Capture the cell that displays the provided text and extract its (X, Y) central coordinate. 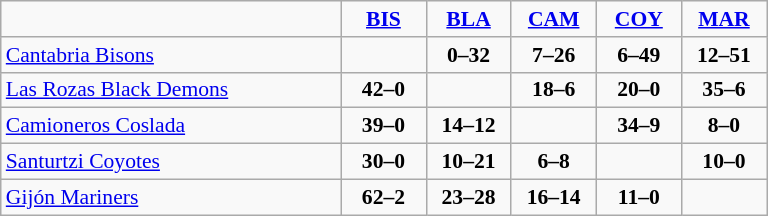
18–6 (554, 90)
42–0 (384, 90)
Santurtzi Coyotes (171, 162)
COY (638, 19)
12–51 (724, 55)
6–8 (554, 162)
16–14 (554, 197)
BLA (468, 19)
35–6 (724, 90)
34–9 (638, 126)
8–0 (724, 126)
7–26 (554, 55)
20–0 (638, 90)
BIS (384, 19)
CAM (554, 19)
23–28 (468, 197)
0–32 (468, 55)
30–0 (384, 162)
10–21 (468, 162)
Camioneros Coslada (171, 126)
MAR (724, 19)
62–2 (384, 197)
Las Rozas Black Demons (171, 90)
Cantabria Bisons (171, 55)
14–12 (468, 126)
39–0 (384, 126)
6–49 (638, 55)
Gijón Mariners (171, 197)
11–0 (638, 197)
10–0 (724, 162)
